Provide the [x, y] coordinate of the cell's center where the given text is located.  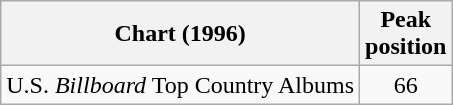
66 [406, 85]
Peakposition [406, 34]
Chart (1996) [180, 34]
U.S. Billboard Top Country Albums [180, 85]
